Determine the [x, y] coordinate at the center of the cell enclosing the given text.  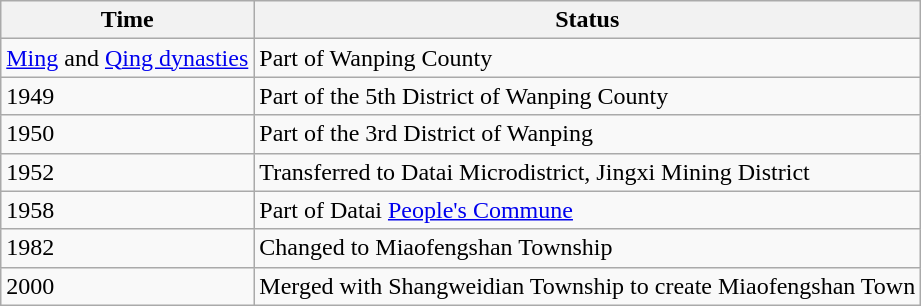
Time [128, 20]
Part of Wanping County [588, 58]
1949 [128, 96]
Changed to Miaofengshan Township [588, 248]
Transferred to Datai Microdistrict, Jingxi Mining District [588, 172]
Ming and Qing dynasties [128, 58]
Part of the 5th District of Wanping County [588, 96]
1952 [128, 172]
Status [588, 20]
1982 [128, 248]
Part of the 3rd District of Wanping [588, 134]
2000 [128, 286]
Part of Datai People's Commune [588, 210]
1958 [128, 210]
Merged with Shangweidian Township to create Miaofengshan Town [588, 286]
1950 [128, 134]
